Search for the cell housing the specified text and yield its (x, y) center coordinate. 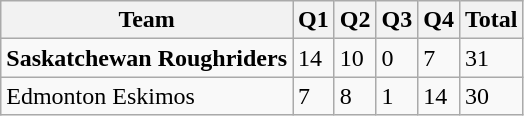
Q2 (355, 20)
30 (491, 96)
Q3 (397, 20)
Total (491, 20)
Saskatchewan Roughriders (147, 58)
Edmonton Eskimos (147, 96)
10 (355, 58)
31 (491, 58)
Q4 (439, 20)
1 (397, 96)
Team (147, 20)
0 (397, 58)
Q1 (314, 20)
8 (355, 96)
